Provide the (X, Y) coordinate of the cell's center where the given text is located.  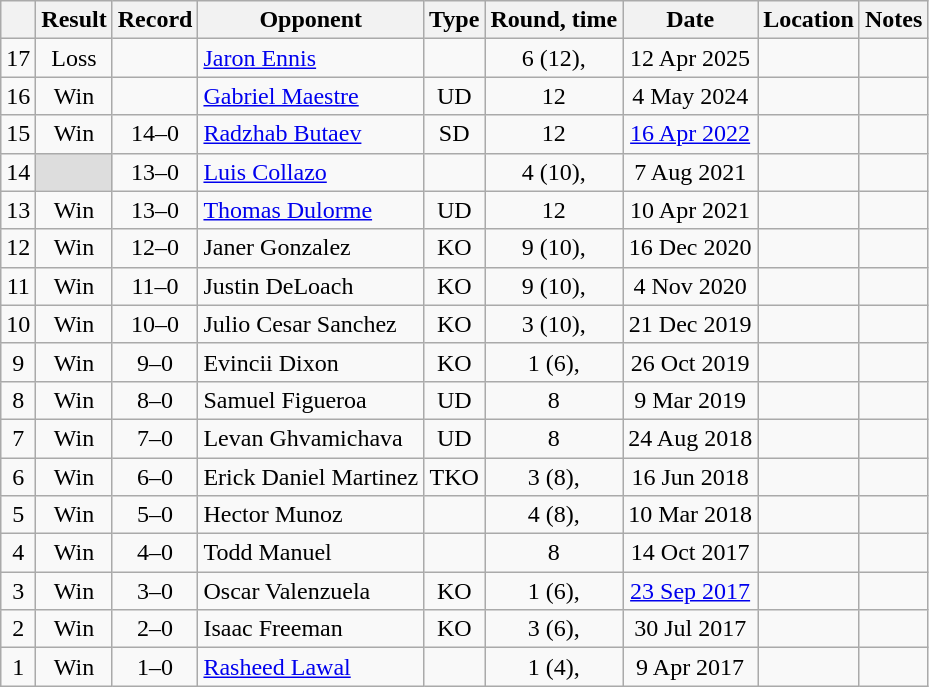
4–0 (155, 553)
7 Aug 2021 (690, 172)
Opponent (311, 20)
Luis Collazo (311, 172)
Rasheed Lawal (311, 667)
14 Oct 2017 (690, 553)
Notes (893, 20)
TKO (454, 477)
Radzhab Butaev (311, 134)
24 Aug 2018 (690, 438)
SD (454, 134)
Result (74, 20)
10–0 (155, 324)
4 Nov 2020 (690, 286)
Record (155, 20)
10 Apr 2021 (690, 210)
Isaac Freeman (311, 629)
7–0 (155, 438)
11 (18, 286)
Loss (74, 58)
Julio Cesar Sanchez (311, 324)
4 May 2024 (690, 96)
4 (18, 553)
Samuel Figueroa (311, 400)
13 (18, 210)
1 (18, 667)
Round, time (554, 20)
Gabriel Maestre (311, 96)
9 Mar 2019 (690, 400)
6 (12), (554, 58)
8–0 (155, 400)
Levan Ghvamichava (311, 438)
Date (690, 20)
1 (4), (554, 667)
5 (18, 515)
30 Jul 2017 (690, 629)
Type (454, 20)
7 (18, 438)
16 (18, 96)
1–0 (155, 667)
9–0 (155, 362)
4 (10), (554, 172)
11–0 (155, 286)
2–0 (155, 629)
16 Dec 2020 (690, 248)
10 (18, 324)
3 (8), (554, 477)
9 Apr 2017 (690, 667)
21 Dec 2019 (690, 324)
Todd Manuel (311, 553)
10 Mar 2018 (690, 515)
16 Jun 2018 (690, 477)
5–0 (155, 515)
Jaron Ennis (311, 58)
6–0 (155, 477)
9 (18, 362)
Thomas Dulorme (311, 210)
Hector Munoz (311, 515)
12–0 (155, 248)
14–0 (155, 134)
6 (18, 477)
Janer Gonzalez (311, 248)
Oscar Valenzuela (311, 591)
26 Oct 2019 (690, 362)
2 (18, 629)
Evincii Dixon (311, 362)
12 Apr 2025 (690, 58)
3 (18, 591)
4 (8), (554, 515)
14 (18, 172)
Justin DeLoach (311, 286)
17 (18, 58)
16 Apr 2022 (690, 134)
Location (809, 20)
3 (6), (554, 629)
23 Sep 2017 (690, 591)
15 (18, 134)
3–0 (155, 591)
3 (10), (554, 324)
Erick Daniel Martinez (311, 477)
